Find where the given text appears and provide that cell's center as (X, Y) coordinate. 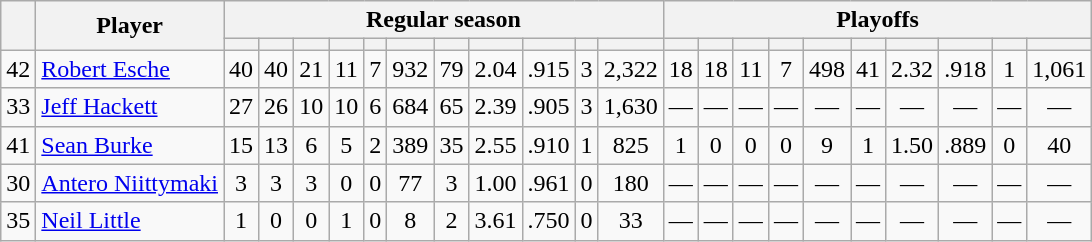
180 (630, 183)
2.39 (496, 107)
932 (410, 69)
5 (346, 145)
1.00 (496, 183)
3.61 (496, 221)
.889 (966, 145)
.961 (548, 183)
.750 (548, 221)
2,322 (630, 69)
27 (242, 107)
Robert Esche (130, 69)
.905 (548, 107)
2.04 (496, 69)
8 (410, 221)
15 (242, 145)
26 (276, 107)
65 (452, 107)
.910 (548, 145)
1,630 (630, 107)
Sean Burke (130, 145)
684 (410, 107)
Regular season (444, 20)
.918 (966, 69)
79 (452, 69)
389 (410, 145)
42 (18, 69)
1.50 (912, 145)
825 (630, 145)
9 (826, 145)
Playoffs (878, 20)
13 (276, 145)
.915 (548, 69)
2.55 (496, 145)
Player (130, 26)
1,061 (1060, 69)
30 (18, 183)
Jeff Hackett (130, 107)
77 (410, 183)
2.32 (912, 69)
Neil Little (130, 221)
498 (826, 69)
21 (312, 69)
Antero Niittymaki (130, 183)
